Return the (x, y) coordinate for the center point of the cell that contains the specified text.  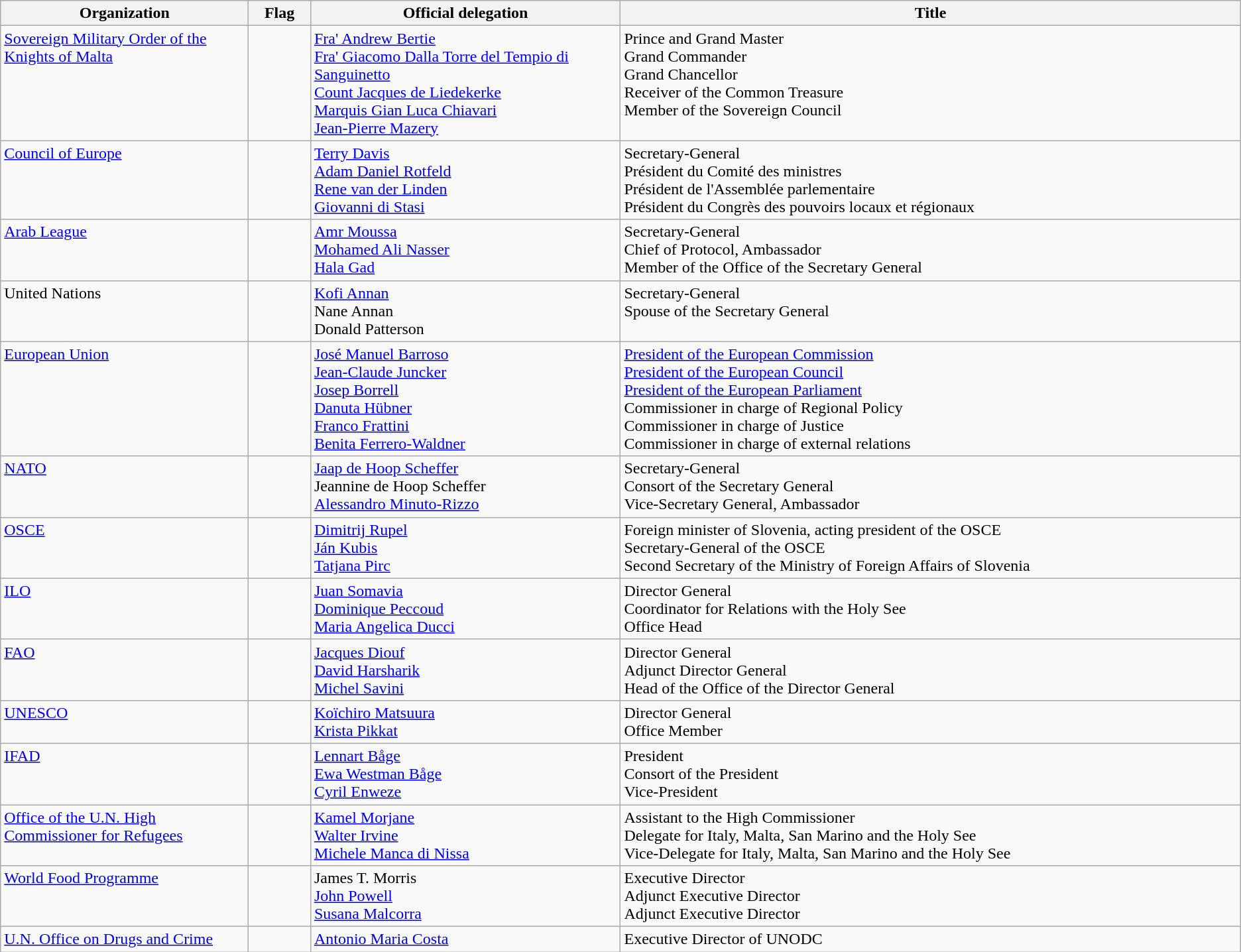
James T. MorrisJohn PowellSusana Malcorra (465, 896)
World Food Programme (125, 896)
UNESCO (125, 721)
Sovereign Military Order of the Knights of Malta (125, 84)
José Manuel BarrosoJean-Claude JunckerJosep BorrellDanuta HübnerFranco FrattiniBenita Ferrero-Waldner (465, 399)
Dimitrij RupelJán KubisTatjana Pirc (465, 548)
Executive DirectorAdjunct Executive DirectorAdjunct Executive Director (931, 896)
Official delegation (465, 13)
Secretary-GeneralConsort of the Secretary GeneralVice-Secretary General, Ambassador (931, 487)
IFAD (125, 774)
Title (931, 13)
Arab League (125, 250)
Terry DavisAdam Daniel RotfeldRene van der LindenGiovanni di Stasi (465, 180)
Office of the U.N. High Commissioner for Refugees (125, 835)
Fra' Andrew BertieFra' Giacomo Dalla Torre del Tempio di SanguinettoCount Jacques de LiedekerkeMarquis Gian Luca ChiavariJean-Pierre Mazery (465, 84)
Kamel MorjaneWalter IrvineMichele Manca di Nissa (465, 835)
NATO (125, 487)
Director GeneralCoordinator for Relations with the Holy SeeOffice Head (931, 609)
FAO (125, 670)
Council of Europe (125, 180)
Secretary-General Président du Comité des ministresPrésident de l'Assemblée parlementairePrésident du Congrès des pouvoirs locaux et régionaux (931, 180)
PresidentConsort of the PresidentVice-President (931, 774)
Secretary-GeneralSpouse of the Secretary General (931, 311)
Amr MoussaMohamed Ali NasserHala Gad (465, 250)
United Nations (125, 311)
Jaap de Hoop SchefferJeannine de Hoop SchefferAlessandro Minuto-Rizzo (465, 487)
Juan SomaviaDominique PeccoudMaria Angelica Ducci (465, 609)
Prince and Grand Master Grand CommanderGrand ChancellorReceiver of the Common TreasureMember of the Sovereign Council (931, 84)
Koïchiro MatsuuraKrista Pikkat (465, 721)
Antonio Maria Costa (465, 939)
Director General Adjunct Director GeneralHead of the Office of the Director General (931, 670)
Assistant to the High CommissionerDelegate for Italy, Malta, San Marino and the Holy See Vice-Delegate for Italy, Malta, San Marino and the Holy See (931, 835)
Executive Director of UNODC (931, 939)
Flag (280, 13)
ILO (125, 609)
European Union (125, 399)
Organization (125, 13)
Kofi AnnanNane AnnanDonald Patterson (465, 311)
Lennart BågeEwa Westman BågeCyril Enweze (465, 774)
Secretary-GeneralChief of Protocol, AmbassadorMember of the Office of the Secretary General (931, 250)
OSCE (125, 548)
U.N. Office on Drugs and Crime (125, 939)
Director General Office Member (931, 721)
Jacques DioufDavid HarsharikMichel Savini (465, 670)
